Pinpoint the cell where the given text exists, returning its [X, Y] midpoint coordinate. 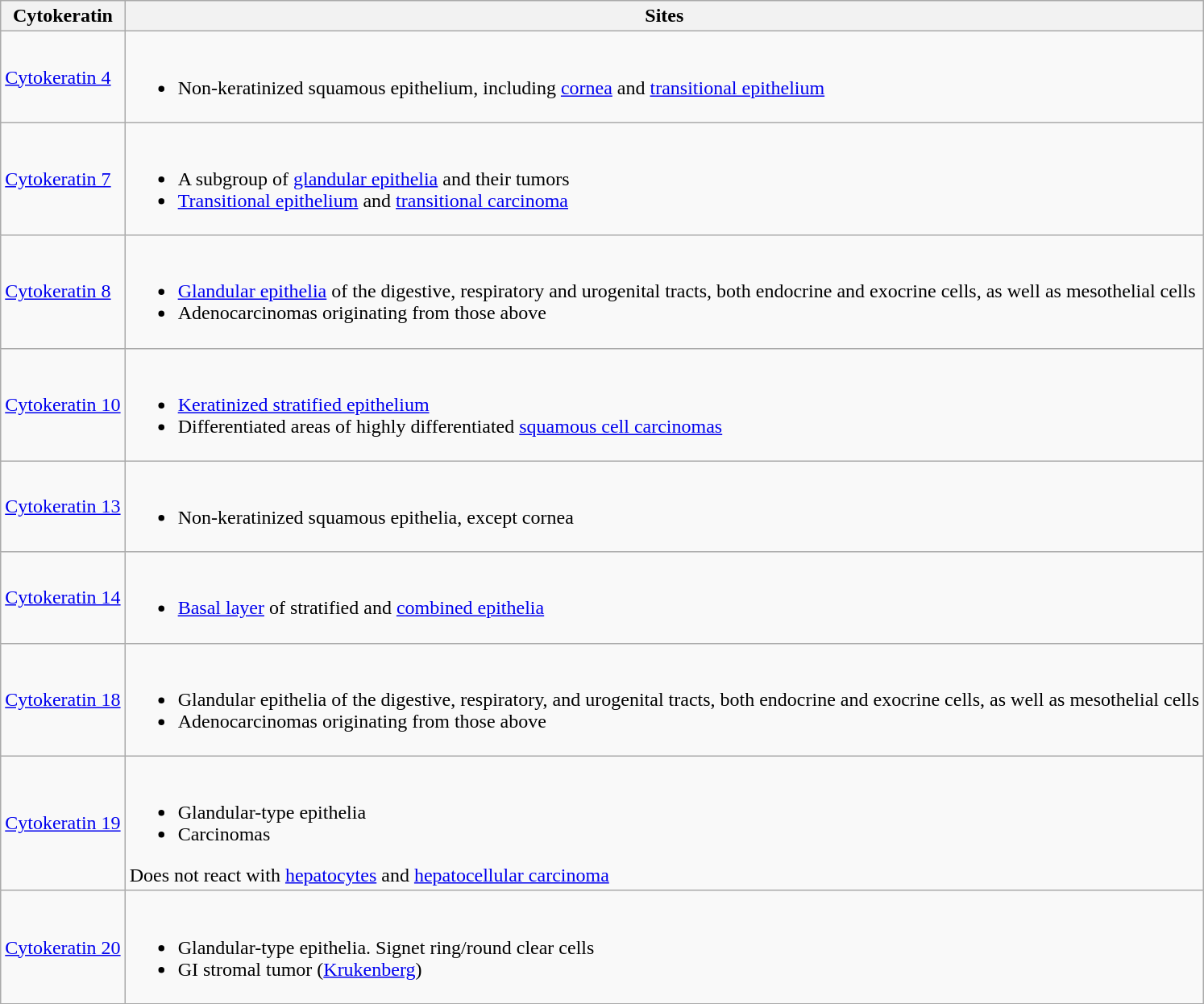
Cytokeratin 13 [63, 506]
A subgroup of glandular epithelia and their tumorsTransitional epithelium and transitional carcinoma [664, 179]
Cytokeratin 19 [63, 824]
Non-keratinized squamous epithelium, including cornea and transitional epithelium [664, 77]
Cytokeratin 20 [63, 947]
Glandular-type epithelia. Signet ring/round clear cells GI stromal tumor (Krukenberg) [664, 947]
Cytokeratin 14 [63, 598]
Basal layer of stratified and combined epithelia [664, 598]
Keratinized stratified epitheliumDifferentiated areas of highly differentiated squamous cell carcinomas [664, 405]
Cytokeratin 7 [63, 179]
Glandular-type epithelia CarcinomasDoes not react with hepatocytes and hepatocellular carcinoma [664, 824]
Cytokeratin [63, 16]
Cytokeratin 10 [63, 405]
Sites [664, 16]
Non-keratinized squamous epithelia, except cornea [664, 506]
Cytokeratin 8 [63, 292]
Cytokeratin 4 [63, 77]
Cytokeratin 18 [63, 699]
